Capture the cell that displays the provided text and extract its (X, Y) central coordinate. 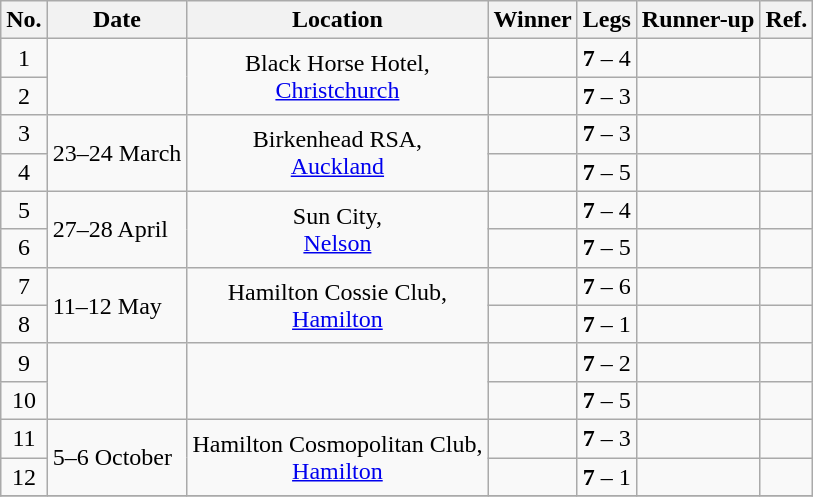
Date (117, 20)
7 – 2 (606, 362)
23–24 March (117, 153)
2 (24, 96)
4 (24, 172)
11–12 May (117, 305)
No. (24, 20)
9 (24, 362)
Runner-up (698, 20)
Sun City, Nelson (338, 229)
Hamilton Cosmopolitan Club, Hamilton (338, 457)
6 (24, 248)
3 (24, 134)
Location (338, 20)
Birkenhead RSA, Auckland (338, 153)
12 (24, 477)
Hamilton Cossie Club, Hamilton (338, 305)
Legs (606, 20)
10 (24, 400)
7 – 6 (606, 286)
27–28 April (117, 229)
11 (24, 438)
Black Horse Hotel, Christchurch (338, 77)
7 (24, 286)
Ref. (786, 20)
1 (24, 58)
5 (24, 210)
Winner (532, 20)
8 (24, 324)
5–6 October (117, 457)
